Find where the given text appears and provide that cell's center as [x, y] coordinate. 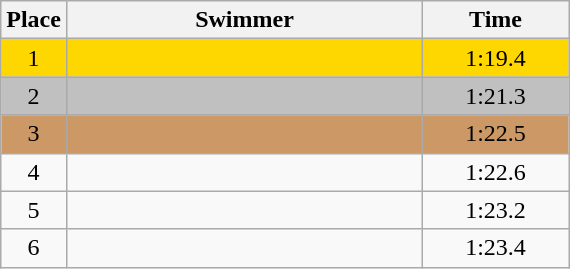
1:23.2 [496, 210]
2 [34, 96]
6 [34, 248]
Place [34, 20]
4 [34, 172]
3 [34, 134]
1:19.4 [496, 58]
1:22.5 [496, 134]
1:22.6 [496, 172]
1 [34, 58]
1:23.4 [496, 248]
5 [34, 210]
Swimmer [244, 20]
1:21.3 [496, 96]
Time [496, 20]
